Capture the cell that displays the provided text and extract its (X, Y) central coordinate. 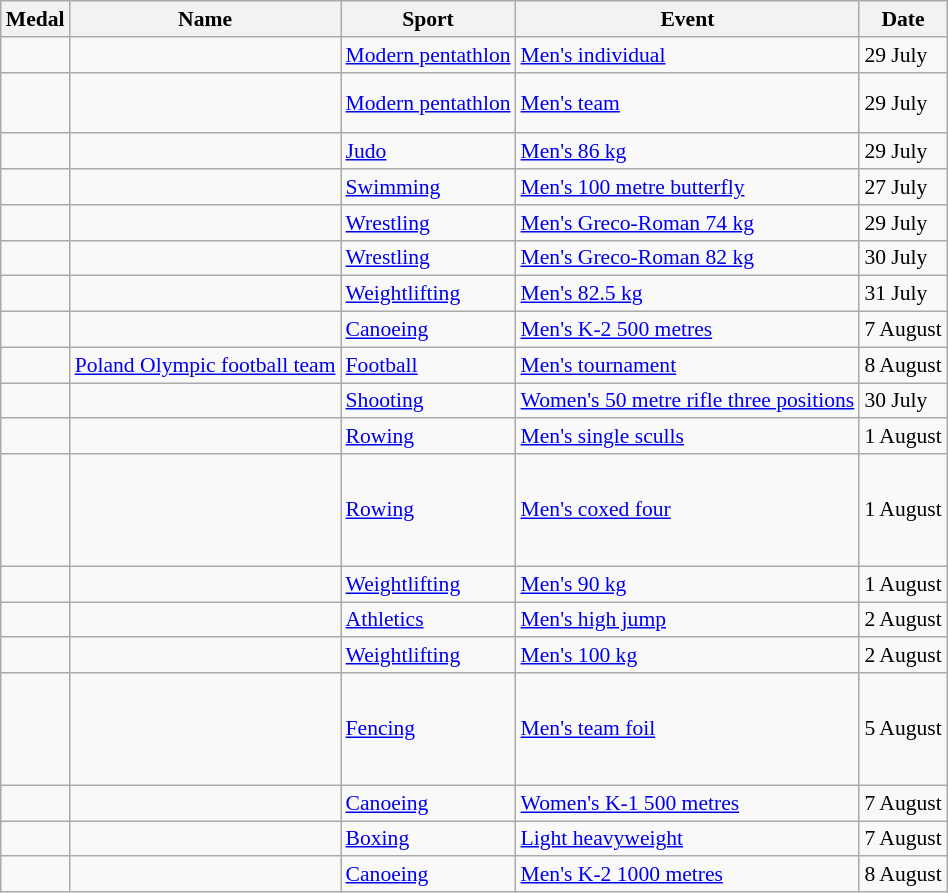
Men's 90 kg (688, 584)
Date (902, 19)
Poland Olympic football team (206, 365)
Women's K-1 500 metres (688, 803)
Men's K-2 500 metres (688, 330)
Men's team (688, 102)
Athletics (428, 620)
Men's K-2 1000 metres (688, 875)
Sport (428, 19)
Women's 50 metre rifle three positions (688, 401)
Fencing (428, 729)
Men's 100 kg (688, 656)
Men's 100 metre butterfly (688, 187)
Light heavyweight (688, 839)
Men's 82.5 kg (688, 294)
Shooting (428, 401)
Men's high jump (688, 620)
Men's tournament (688, 365)
Medal (36, 19)
Judo (428, 152)
Men's coxed four (688, 510)
27 July (902, 187)
Men's Greco-Roman 74 kg (688, 223)
Men's Greco-Roman 82 kg (688, 258)
Men's single sculls (688, 437)
Name (206, 19)
Swimming (428, 187)
5 August (902, 729)
Football (428, 365)
Event (688, 19)
Men's individual (688, 55)
Men's team foil (688, 729)
Men's 86 kg (688, 152)
31 July (902, 294)
Boxing (428, 839)
